For the text-containing cell, return its midpoint in (X, Y) coordinate format. 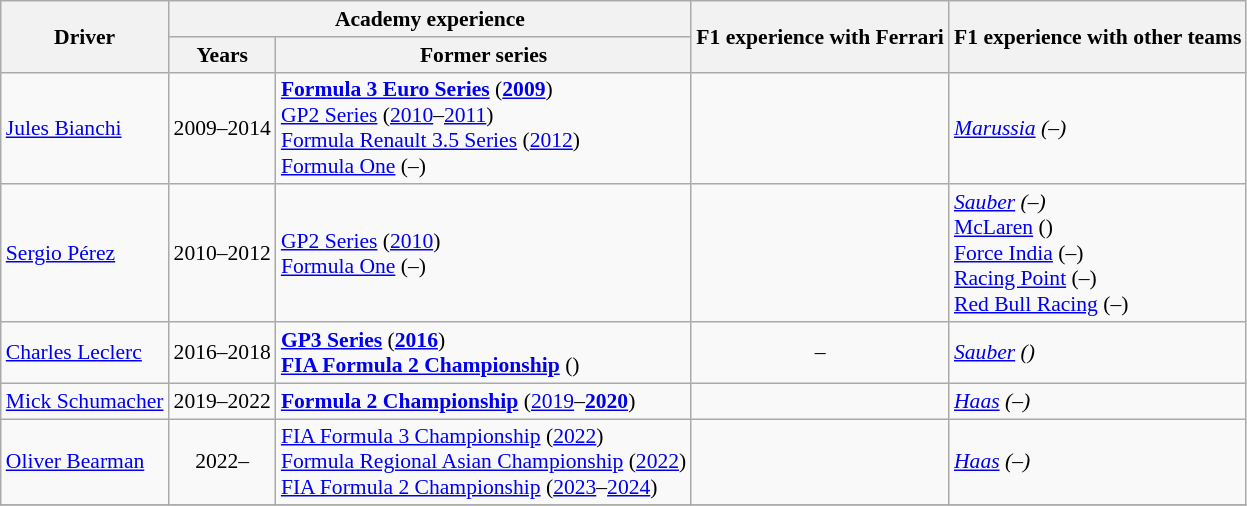
– (820, 352)
Charles Leclerc (85, 352)
2022– (222, 462)
GP2 Series (2010)Formula One (–) (484, 254)
2019–2022 (222, 401)
F1 experience with other teams (1098, 36)
FIA Formula 3 Championship (2022)Formula Regional Asian Championship (2022)FIA Formula 2 Championship (2023–2024) (484, 462)
Mick Schumacher (85, 401)
Marussia (–) (1098, 128)
Jules Bianchi (85, 128)
F1 experience with Ferrari (820, 36)
Sergio Pérez (85, 254)
GP3 Series (2016)FIA Formula 2 Championship () (484, 352)
Former series (484, 55)
Formula 2 Championship (2019–2020) (484, 401)
2009–2014 (222, 128)
Sauber () (1098, 352)
Oliver Bearman (85, 462)
Years (222, 55)
Formula 3 Euro Series (2009)GP2 Series (2010–2011)Formula Renault 3.5 Series (2012)Formula One (–) (484, 128)
Sauber (–)McLaren ()Force India (–)Racing Point (–)Red Bull Racing (–) (1098, 254)
Academy experience (430, 19)
2016–2018 (222, 352)
2010–2012 (222, 254)
Driver (85, 36)
